Pinpoint the cell where the given text exists, returning its [X, Y] midpoint coordinate. 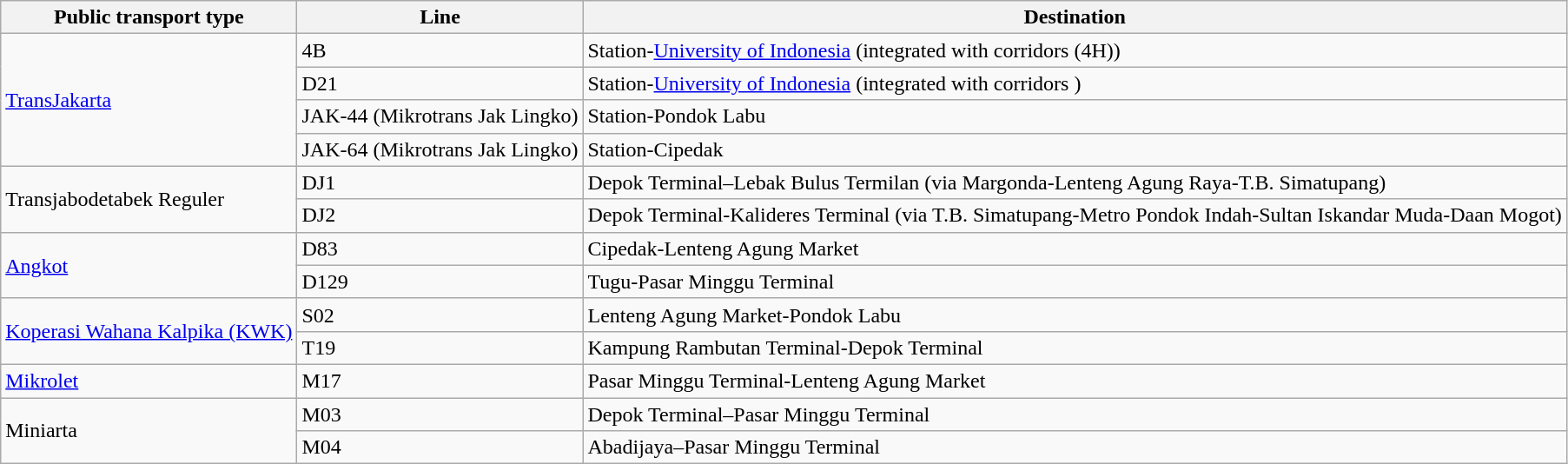
Lenteng Agung Market-Pondok Labu [1075, 315]
TransJakarta [149, 100]
JAK-64 (Mikrotrans Jak Lingko) [440, 149]
Cipedak-Lenteng Agung Market [1075, 249]
Pasar Minggu Terminal-Lenteng Agung Market [1075, 381]
M04 [440, 447]
Transjabodetabek Reguler [149, 199]
D129 [440, 282]
Depok Terminal–Pasar Minggu Terminal [1075, 414]
Line [440, 17]
DJ2 [440, 215]
Station-Pondok Labu [1075, 116]
Mikrolet [149, 381]
Destination [1075, 17]
D21 [440, 83]
Station-University of Indonesia (integrated with corridors (4H)) [1075, 50]
JAK-44 (Mikrotrans Jak Lingko) [440, 116]
Depok Terminal-Kalideres Terminal (via T.B. Simatupang-Metro Pondok Indah-Sultan Iskandar Muda-Daan Mogot) [1075, 215]
Abadijaya–Pasar Minggu Terminal [1075, 447]
Kampung Rambutan Terminal-Depok Terminal [1075, 348]
Koperasi Wahana Kalpika (KWK) [149, 331]
M17 [440, 381]
Tugu-Pasar Minggu Terminal [1075, 282]
S02 [440, 315]
DJ1 [440, 182]
Public transport type [149, 17]
Station-Cipedak [1075, 149]
T19 [440, 348]
D83 [440, 249]
Station-University of Indonesia (integrated with corridors ) [1075, 83]
Angkot [149, 265]
4B [440, 50]
Depok Terminal–Lebak Bulus Termilan (via Margonda-Lenteng Agung Raya-T.B. Simatupang) [1075, 182]
Miniarta [149, 431]
M03 [440, 414]
